Detect which cell encompasses the target text, then output its (X, Y) center coordinate. 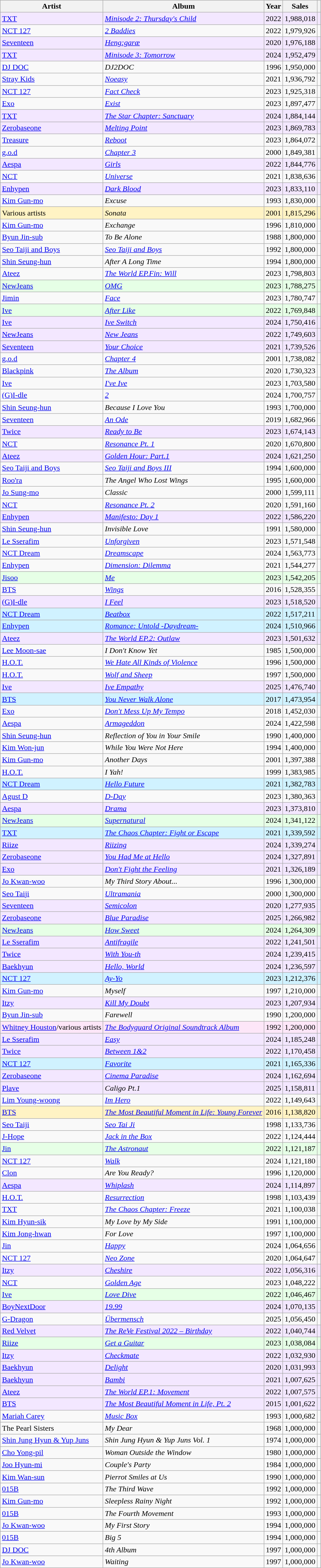
Dark Blood (184, 189)
Classic (184, 492)
Riizing (184, 845)
Agust D (52, 796)
1,064,656 (300, 1246)
Clon (52, 1173)
BoyNextDoor (52, 1307)
Sales (300, 6)
1999 (274, 772)
Golden Age (184, 1282)
Cho Yong-pil (52, 1452)
1,501,632 (300, 638)
2018 (274, 711)
2019 (274, 420)
1,046,467 (300, 1294)
Kim Hyun-sik (52, 1222)
Jack in the Box (184, 1137)
Heng:garæ (184, 43)
1,682,966 (300, 420)
Wolf and Sheep (184, 675)
4th Album (184, 1550)
The Fourth Movement (184, 1513)
My First Story (184, 1526)
1,897,477 (300, 103)
Are You Ready? (184, 1173)
1,950,000 (300, 67)
Myself (184, 991)
1,830,000 (300, 201)
1,382,783 (300, 784)
Seo Taiji and Boys III (184, 468)
Lim Young-woong (52, 1100)
1,212,376 (300, 979)
Me (184, 578)
1,162,694 (300, 1076)
Ive Switch (184, 322)
1,670,800 (300, 444)
Cinema Paradise (184, 1076)
1,749,603 (300, 334)
The Bodyguard Original Soundtrack Album (184, 1027)
Drama (184, 808)
1,380,363 (300, 796)
1,266,982 (300, 918)
1,591,160 (300, 504)
2 Baddies (184, 31)
2 (184, 395)
Lee Moon-sae (52, 650)
1988 (274, 237)
Universe (184, 177)
1974 (274, 1440)
1,452,030 (300, 711)
Melting Point (184, 128)
1,007,625 (300, 1380)
1,700,000 (300, 407)
How Sweet (184, 930)
G-Dragon (52, 1319)
Happy (184, 1246)
The World EP.2: Outlaw (184, 638)
1,542,205 (300, 578)
Big 5 (184, 1538)
1,001,622 (300, 1404)
1,580,000 (300, 529)
1984 (274, 1465)
Exist (184, 103)
Various artists (52, 213)
1,170,458 (300, 1051)
Between 1&2 (184, 1051)
J-Hope (52, 1137)
Blue Paradise (184, 918)
Delight (184, 1367)
1,032,930 (300, 1355)
Resonance Pt. 1 (184, 444)
Plave (52, 1088)
1,544,277 (300, 565)
1,124,444 (300, 1137)
1,339,274 (300, 845)
Unforgiven (184, 541)
Seo Tai Ji (184, 1124)
Kim Wan-sun (52, 1477)
1,103,439 (300, 1197)
Don't Mess Up My Tempo (184, 711)
Dimension: Dilemma (184, 565)
The Angel Who Lost Wings (184, 480)
Stray Kids (52, 79)
The Chaos Chapter: Freeze (184, 1209)
Album (184, 6)
Wings (184, 590)
Kill My Doubt (184, 1003)
1,031,993 (300, 1367)
1,925,318 (300, 91)
Hello Future (184, 784)
1,120,000 (300, 1173)
My Dear (184, 1428)
Checkmate (184, 1355)
1,788,275 (300, 286)
The Astronaut (184, 1149)
1,952,479 (300, 55)
Jisoo (52, 578)
Walk (184, 1161)
1,571,548 (300, 541)
Chapter 3 (184, 152)
Jimin (52, 298)
2017 (274, 699)
Mariah Carey (52, 1416)
1,373,810 (300, 808)
Ay-Yo (184, 979)
1,517,211 (300, 614)
1980 (274, 1452)
Whitney Houston/various artists (52, 1027)
Joo Hyun-mi (52, 1465)
Exchange (184, 225)
We Hate All Kinds of Violence (184, 663)
Reboot (184, 140)
Get a Guitar (184, 1343)
19.99 (184, 1307)
Shin Jung Hyun & Yup Juns (52, 1440)
Shin Jung Hyun & Yup Juns Vol. 1 (184, 1440)
Face (184, 298)
The World EP.1: Movement (184, 1392)
Kim Won-jun (52, 748)
1995 (274, 480)
Waiting (184, 1562)
1,621,250 (300, 456)
1,700,757 (300, 395)
Jo Sung-mo (52, 492)
Minisode 3: Tomorrow (184, 55)
Resonance Pt. 2 (184, 504)
The Album (184, 371)
Another Days (184, 760)
1,165,336 (300, 1064)
Roo'ra (52, 480)
1,100,038 (300, 1209)
You Never Walk Alone (184, 699)
1,674,143 (300, 432)
Armageddon (184, 723)
Sonata (184, 213)
1,236,597 (300, 966)
Golden Hour: Part.1 (184, 456)
1,114,897 (300, 1185)
1,769,848 (300, 310)
1,239,415 (300, 954)
The Pearl Sisters (52, 1428)
2015 (274, 1404)
1,730,323 (300, 371)
1,064,647 (300, 1258)
1,528,355 (300, 590)
Farewell (184, 1015)
1,979,926 (300, 31)
Sleepless Rainy Night (184, 1501)
Invisible Love (184, 529)
The Star Chapter: Sanctuary (184, 116)
1,048,222 (300, 1282)
Blackpink (52, 371)
OMG (184, 286)
Noeasy (184, 79)
After A Long Time (184, 261)
1985 (274, 650)
Supernatural (184, 821)
Artist (52, 6)
1,476,740 (300, 687)
1968 (274, 1428)
Ive Empathy (184, 687)
After Like (184, 310)
Whiplash (184, 1185)
1,241,501 (300, 942)
Beatbox (184, 614)
I Don't Know Yet (184, 650)
Girls (184, 164)
Year (274, 6)
1,586,220 (300, 517)
D-Day (184, 796)
1,864,072 (300, 140)
1,976,188 (300, 43)
1,798,803 (300, 274)
New Jeans (184, 334)
1,056,450 (300, 1319)
Dreamscape (184, 553)
1,599,111 (300, 492)
Couple's Party (184, 1465)
Minisode 2: Thursday's Child (184, 19)
1,518,520 (300, 602)
Manifesto: Day 1 (184, 517)
1,070,135 (300, 1307)
1,210,000 (300, 991)
1,327,891 (300, 857)
Don't Fight the Feeling (184, 869)
Caligo Pt.1 (184, 1088)
1,884,144 (300, 116)
Bambi (184, 1380)
Because I Love You (184, 407)
1,007,575 (300, 1392)
1,158,811 (300, 1088)
Treasure (52, 140)
Ultramania (184, 893)
1,264,309 (300, 930)
1,383,985 (300, 772)
1,473,954 (300, 699)
1,121,180 (300, 1161)
The World EP.Fin: Will (184, 274)
1,207,934 (300, 1003)
1,185,248 (300, 1039)
My Love by My Side (184, 1222)
Your Choice (184, 346)
Woman Outside the Window (184, 1452)
1,703,580 (300, 383)
1,869,783 (300, 128)
1,056,316 (300, 1270)
1,510,966 (300, 626)
1,121,187 (300, 1149)
The ReVe Festival 2022 – Birthday (184, 1331)
1,844,776 (300, 164)
1,849,381 (300, 152)
The Third Wave (184, 1489)
1,750,416 (300, 322)
Ready to Be (184, 432)
The Most Beautiful Moment in Life: Young Forever (184, 1112)
Übermensch (184, 1319)
1,277,935 (300, 905)
1,739,526 (300, 346)
I Feel (184, 602)
With You-th (184, 954)
Hello, World (184, 966)
An Ode (184, 420)
For Love (184, 1234)
1,341,122 (300, 821)
The Most Beautiful Moment in Life, Pt. 2 (184, 1404)
Reflection of You in Your Smile (184, 735)
To Be Alone (184, 237)
1,936,792 (300, 79)
While You Were Not Here (184, 748)
1,133,736 (300, 1124)
1,780,747 (300, 298)
Antifragile (184, 942)
The Chaos Chapter: Fight or Escape (184, 833)
1,738,082 (300, 359)
1,000,682 (300, 1416)
I've Ive (184, 383)
1,833,110 (300, 189)
1,326,189 (300, 869)
1,810,000 (300, 225)
Excuse (184, 201)
You Had Me at Hello (184, 857)
Red Velvet (52, 1331)
Favorite (184, 1064)
DJ2DOC (184, 67)
Kim Jong-hwan (52, 1234)
1,397,388 (300, 760)
1,040,744 (300, 1331)
Fact Check (184, 91)
Resurrection (184, 1197)
Im Hero (184, 1100)
1,838,636 (300, 177)
1,815,296 (300, 213)
Chapter 4 (184, 359)
My Third Story About... (184, 881)
1,339,592 (300, 833)
1,563,773 (300, 553)
Romance: Untold -Daydream- (184, 626)
Love Dive (184, 1294)
1,988,018 (300, 19)
Cheshire (184, 1270)
1,422,598 (300, 723)
I Yah! (184, 772)
1,038,084 (300, 1343)
1,149,643 (300, 1100)
Music Box (184, 1416)
Easy (184, 1039)
Pierrot Smiles at Us (184, 1477)
Neo Zone (184, 1258)
Semicolon (184, 905)
1,138,820 (300, 1112)
